Identify which cell holds the provided text, then report its (X, Y) central coordinate. 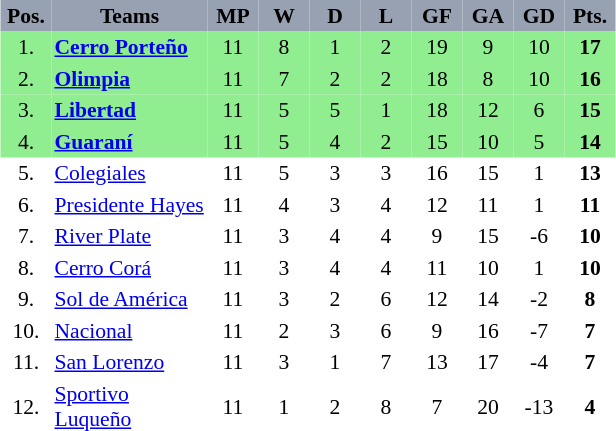
River Plate (130, 237)
Cerro Corá (130, 268)
D (336, 16)
San Lorenzo (130, 363)
Colegiales (130, 174)
GD (540, 16)
-7 (540, 331)
Pts. (590, 16)
MP (234, 16)
9. (26, 300)
10. (26, 331)
L (386, 16)
Nacional (130, 331)
2. (26, 79)
19 (438, 48)
Cerro Porteño (130, 48)
GA (488, 16)
4. (26, 142)
8. (26, 268)
W (284, 16)
-6 (540, 237)
Sol de América (130, 300)
5. (26, 174)
Teams (130, 16)
11. (26, 363)
Olimpia (130, 79)
6. (26, 205)
7. (26, 237)
Libertad (130, 111)
GF (438, 16)
-4 (540, 363)
-2 (540, 300)
3. (26, 111)
Pos. (26, 16)
1. (26, 48)
Guaraní (130, 142)
Presidente Hayes (130, 205)
